Provide the [X, Y] coordinate of the cell's center where the given text is located.  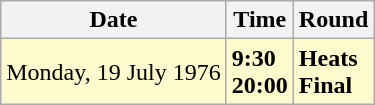
Time [260, 20]
HeatsFinal [333, 72]
Round [333, 20]
Date [114, 20]
Monday, 19 July 1976 [114, 72]
9:3020:00 [260, 72]
